Find where the given text appears and provide that cell's center as (x, y) coordinate. 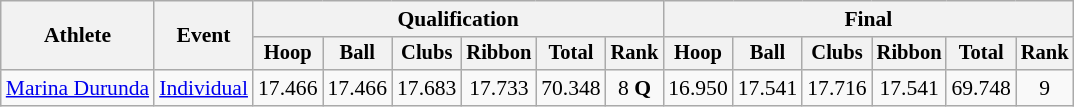
8 Q (635, 88)
17.716 (836, 88)
16.950 (698, 88)
17.683 (426, 88)
Final (868, 19)
Individual (204, 88)
70.348 (570, 88)
Qualification (458, 19)
69.748 (980, 88)
9 (1045, 88)
Marina Durunda (78, 88)
17.733 (498, 88)
Event (204, 36)
Athlete (78, 36)
